Search for the cell housing the specified text and yield its (x, y) center coordinate. 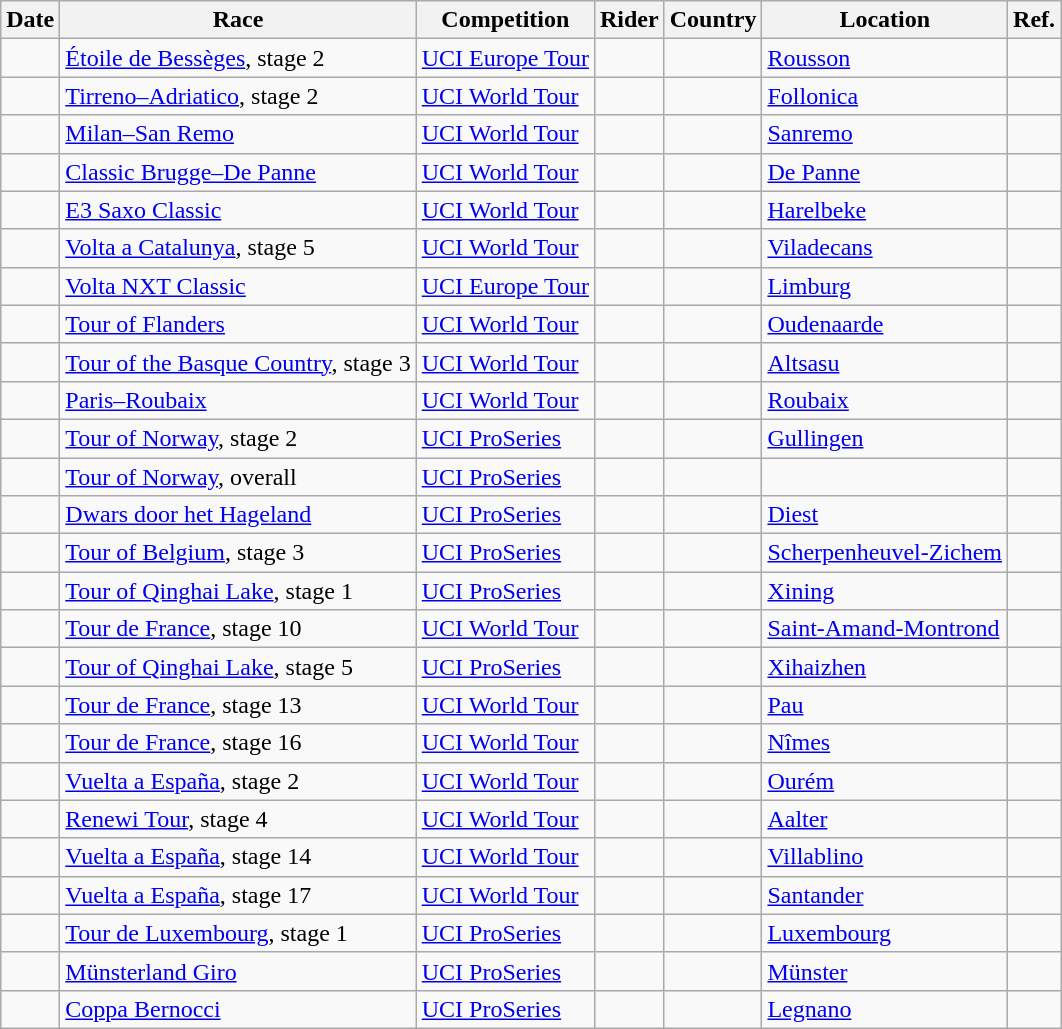
Renewi Tour, stage 4 (238, 819)
Scherpenheuvel-Zichem (885, 553)
Xihaizhen (885, 667)
Tour of Norway, stage 2 (238, 438)
Oudenaarde (885, 324)
Tour of Qinghai Lake, stage 5 (238, 667)
E3 Saxo Classic (238, 210)
Diest (885, 515)
Follonica (885, 96)
Paris–Roubaix (238, 400)
Münsterland Giro (238, 971)
Vuelta a España, stage 2 (238, 781)
Ourém (885, 781)
Pau (885, 705)
Limburg (885, 286)
Vuelta a España, stage 14 (238, 857)
Legnano (885, 1009)
Classic Brugge–De Panne (238, 172)
De Panne (885, 172)
Tour de France, stage 10 (238, 629)
Viladecans (885, 248)
Ref. (1034, 20)
Saint-Amand-Montrond (885, 629)
Tour de France, stage 16 (238, 743)
Santander (885, 895)
Date (30, 20)
Tirreno–Adriatico, stage 2 (238, 96)
Nîmes (885, 743)
Gullingen (885, 438)
Tour de France, stage 13 (238, 705)
Sanremo (885, 134)
Tour of the Basque Country, stage 3 (238, 362)
Xining (885, 591)
Roubaix (885, 400)
Étoile de Bessèges, stage 2 (238, 58)
Aalter (885, 819)
Tour de Luxembourg, stage 1 (238, 933)
Tour of Belgium, stage 3 (238, 553)
Location (885, 20)
Tour of Flanders (238, 324)
Luxembourg (885, 933)
Rousson (885, 58)
Vuelta a España, stage 17 (238, 895)
Harelbeke (885, 210)
Tour of Norway, overall (238, 477)
Münster (885, 971)
Altsasu (885, 362)
Dwars door het Hageland (238, 515)
Competition (505, 20)
Milan–San Remo (238, 134)
Volta NXT Classic (238, 286)
Coppa Bernocci (238, 1009)
Villablino (885, 857)
Country (713, 20)
Tour of Qinghai Lake, stage 1 (238, 591)
Rider (629, 20)
Volta a Catalunya, stage 5 (238, 248)
Race (238, 20)
